Determine the (x, y) coordinate at the center of the cell enclosing the given text.  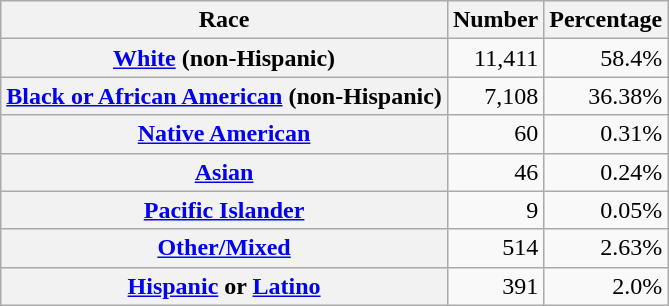
391 (495, 286)
36.38% (606, 96)
White (non-Hispanic) (224, 58)
Asian (224, 172)
2.63% (606, 248)
Black or African American (non-Hispanic) (224, 96)
Percentage (606, 20)
7,108 (495, 96)
Number (495, 20)
2.0% (606, 286)
Other/Mixed (224, 248)
Pacific Islander (224, 210)
514 (495, 248)
58.4% (606, 58)
11,411 (495, 58)
9 (495, 210)
60 (495, 134)
Native American (224, 134)
46 (495, 172)
0.31% (606, 134)
Hispanic or Latino (224, 286)
0.05% (606, 210)
0.24% (606, 172)
Race (224, 20)
